From the cell containing the given text, extract its center point as [x, y] coordinate. 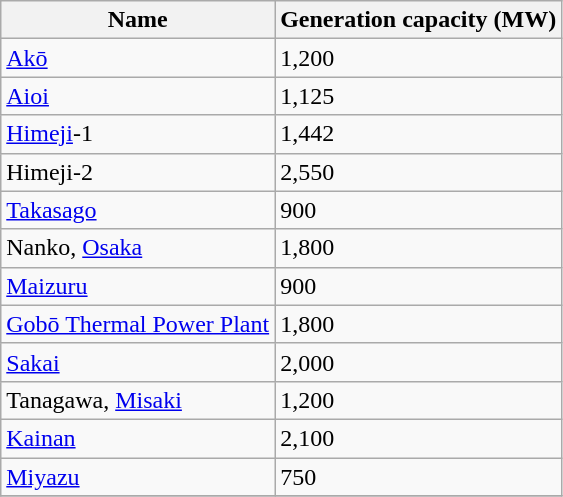
Tanagawa, Misaki [138, 400]
Generation capacity (MW) [418, 20]
2,000 [418, 362]
Nanko, Osaka [138, 248]
Name [138, 20]
750 [418, 477]
Sakai [138, 362]
Akō [138, 58]
Kainan [138, 438]
Himeji-2 [138, 172]
Maizuru [138, 286]
Miyazu [138, 477]
1,125 [418, 96]
Aioi [138, 96]
Himeji-1 [138, 134]
2,550 [418, 172]
Takasago [138, 210]
Gobō Thermal Power Plant [138, 324]
2,100 [418, 438]
1,442 [418, 134]
